Return the [x, y] coordinate for the center point of the cell that contains the specified text.  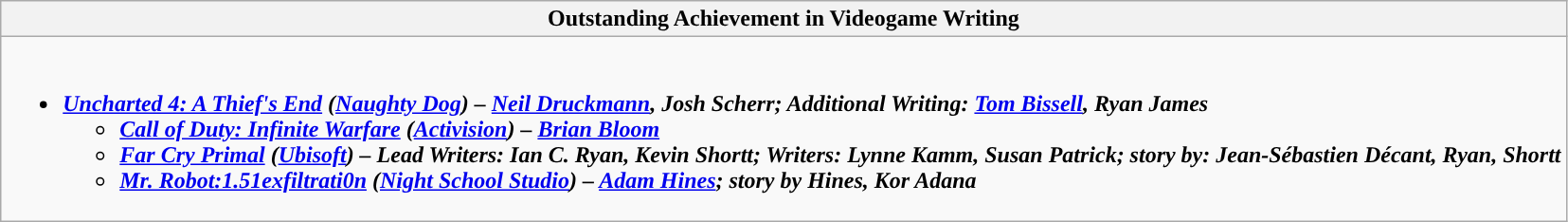
Outstanding Achievement in Videogame Writing [784, 19]
